Capture the cell that displays the provided text and extract its (X, Y) central coordinate. 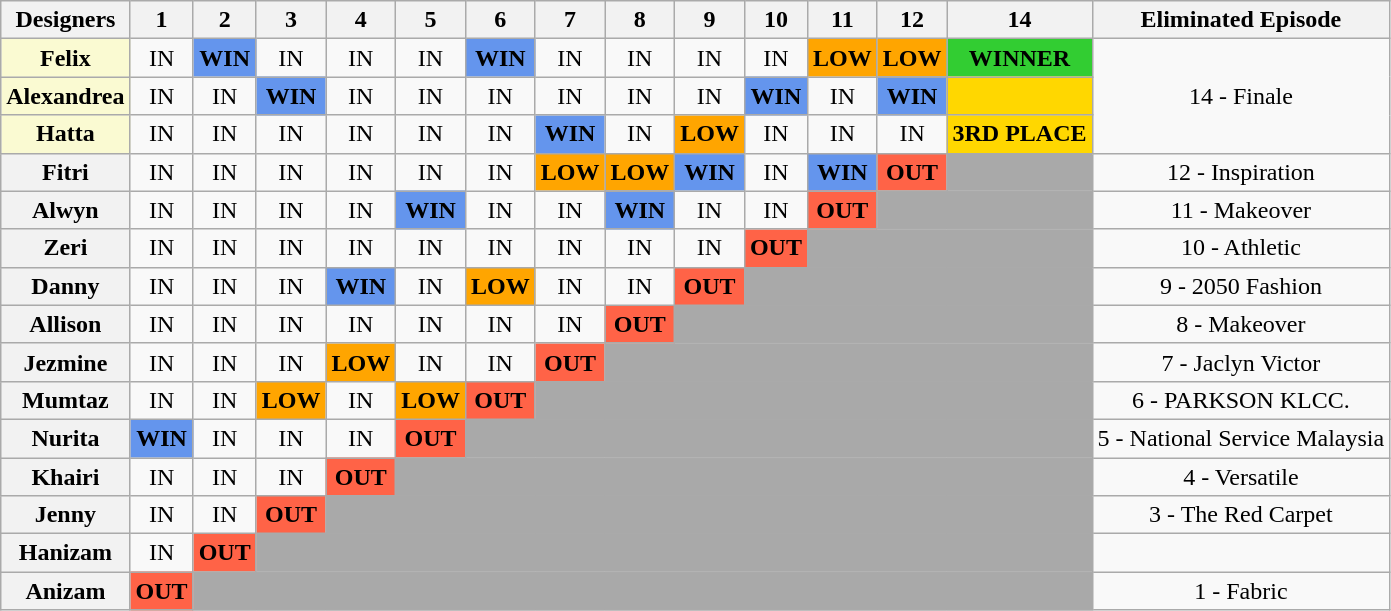
Hanizam (66, 553)
Mumtaz (66, 400)
3RD PLACE (1020, 134)
14 - Finale (1241, 96)
Danny (66, 286)
6 (500, 20)
Alexandrea (66, 96)
4 (361, 20)
Alwyn (66, 210)
11 (842, 20)
3 (291, 20)
Zeri (66, 248)
12 - Inspiration (1241, 172)
2 (224, 20)
14 (1020, 20)
5 - National Service Malaysia (1241, 438)
Khairi (66, 477)
9 - 2050 Fashion (1241, 286)
7 - Jaclyn Victor (1241, 362)
5 (431, 20)
4 - Versatile (1241, 477)
1 (162, 20)
Felix (66, 58)
Jezmine (66, 362)
6 - PARKSON KLCC. (1241, 400)
1 - Fabric (1241, 591)
12 (912, 20)
Anizam (66, 591)
3 - The Red Carpet (1241, 515)
8 (640, 20)
10 - Athletic (1241, 248)
WINNER (1020, 58)
9 (710, 20)
Eliminated Episode (1241, 20)
8 - Makeover (1241, 324)
11 - Makeover (1241, 210)
Designers (66, 20)
Nurita (66, 438)
10 (776, 20)
Allison (66, 324)
Jenny (66, 515)
Hatta (66, 134)
Fitri (66, 172)
7 (570, 20)
